Provide the (X, Y) coordinate of the cell's center where the given text is located.  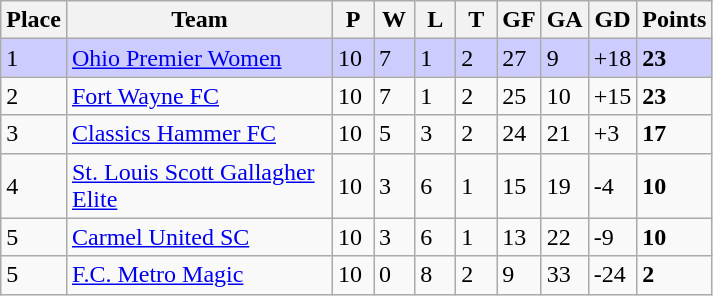
19 (564, 186)
13 (519, 237)
Points (674, 20)
Team (199, 20)
W (394, 20)
Ohio Premier Women (199, 58)
-24 (612, 275)
F.C. Metro Magic (199, 275)
4 (34, 186)
+15 (612, 96)
27 (519, 58)
P (354, 20)
33 (564, 275)
Fort Wayne FC (199, 96)
-4 (612, 186)
T (476, 20)
St. Louis Scott Gallagher Elite (199, 186)
+3 (612, 134)
GA (564, 20)
8 (436, 275)
24 (519, 134)
Classics Hammer FC (199, 134)
-9 (612, 237)
15 (519, 186)
Place (34, 20)
L (436, 20)
0 (394, 275)
17 (674, 134)
25 (519, 96)
21 (564, 134)
22 (564, 237)
GF (519, 20)
+18 (612, 58)
Carmel United SC (199, 237)
GD (612, 20)
